Return the [x, y] coordinate for the center point of the cell that contains the specified text.  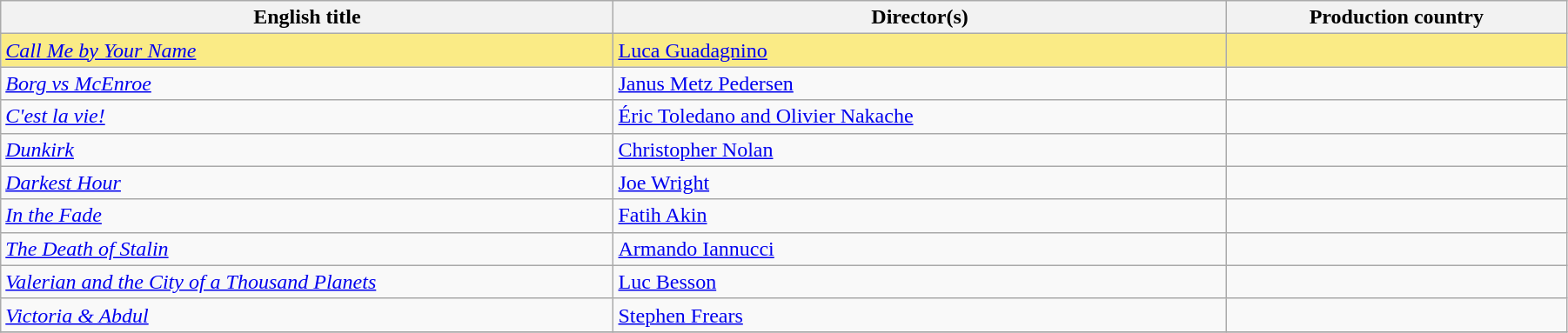
Call Me by Your Name [307, 50]
Dunkirk [307, 150]
The Death of Stalin [307, 249]
Éric Toledano and Olivier Nakache [920, 117]
Joe Wright [920, 183]
Valerian and the City of a Thousand Planets [307, 282]
Production country [1396, 17]
Armando Iannucci [920, 249]
Stephen Frears [920, 315]
Victoria & Abdul [307, 315]
Christopher Nolan [920, 150]
Fatih Akin [920, 216]
Luca Guadagnino [920, 50]
Director(s) [920, 17]
In the Fade [307, 216]
Darkest Hour [307, 183]
Janus Metz Pedersen [920, 83]
C'est la vie! [307, 117]
Luc Besson [920, 282]
English title [307, 17]
Borg vs McEnroe [307, 83]
